Identify which cell holds the provided text, then report its (x, y) central coordinate. 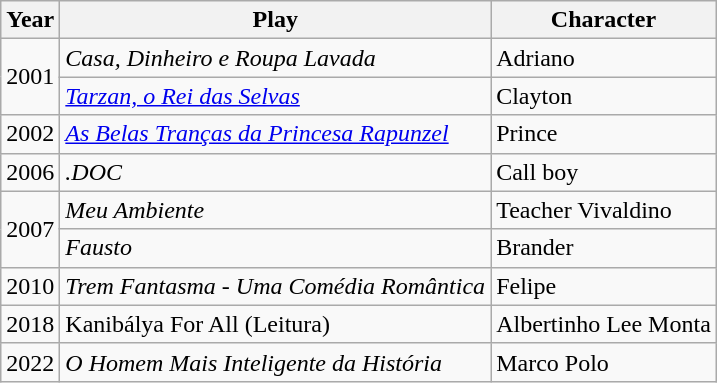
Character (604, 20)
Play (276, 20)
As Belas Tranças da Princesa Rapunzel (276, 134)
Brander (604, 248)
Meu Ambiente (276, 210)
2022 (30, 362)
.DOC (276, 172)
2007 (30, 229)
Year (30, 20)
2001 (30, 77)
O Homem Mais Inteligente da História (276, 362)
Felipe (604, 286)
Teacher Vivaldino (604, 210)
Tarzan, o Rei das Selvas (276, 96)
2010 (30, 286)
Trem Fantasma - Uma Comédia Romântica (276, 286)
Fausto (276, 248)
Call boy (604, 172)
Prince (604, 134)
2006 (30, 172)
Clayton (604, 96)
Marco Polo (604, 362)
Adriano (604, 58)
Casa, Dinheiro e Roupa Lavada (276, 58)
2018 (30, 324)
Albertinho Lee Monta (604, 324)
Kanibálya For All (Leitura) (276, 324)
2002 (30, 134)
